Scan for the cell matching the given text and deliver its (x, y) coordinate at center. 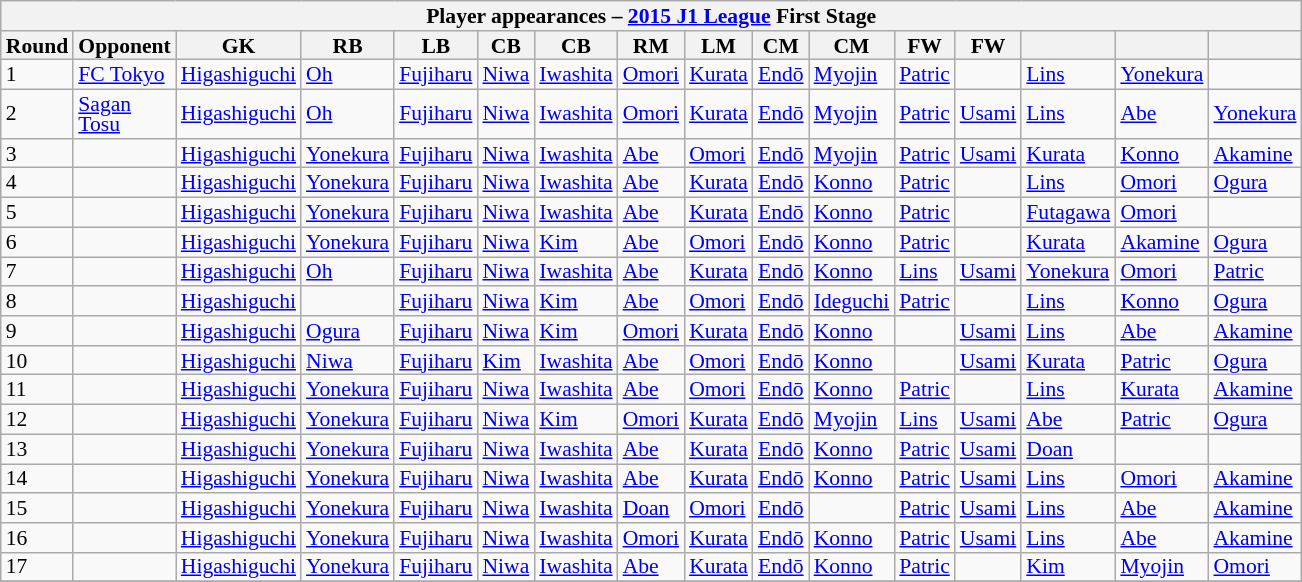
2 (38, 114)
11 (38, 390)
Ideguchi (852, 302)
Futagawa (1068, 213)
Player appearances – 2015 J1 League First Stage (652, 16)
Sagan Tosu (124, 114)
6 (38, 242)
Opponent (124, 46)
LB (436, 46)
3 (38, 154)
8 (38, 302)
FC Tokyo (124, 75)
5 (38, 213)
4 (38, 183)
Round (38, 46)
1 (38, 75)
9 (38, 331)
14 (38, 479)
RB (348, 46)
RM (651, 46)
12 (38, 420)
10 (38, 361)
GK (238, 46)
13 (38, 449)
15 (38, 508)
16 (38, 538)
7 (38, 272)
LM (718, 46)
